Provide the (x, y) coordinate of the cell's center where the given text is located.  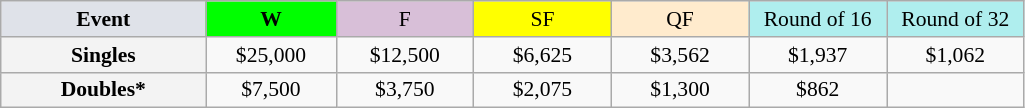
W (271, 19)
$7,500 (271, 90)
Round of 16 (818, 19)
F (405, 19)
Doubles* (104, 90)
Singles (104, 55)
Round of 32 (955, 19)
$1,937 (818, 55)
$6,625 (543, 55)
$1,062 (955, 55)
$1,300 (680, 90)
$862 (818, 90)
$2,075 (543, 90)
$3,562 (680, 55)
SF (543, 19)
$25,000 (271, 55)
QF (680, 19)
Event (104, 19)
$3,750 (405, 90)
$12,500 (405, 55)
